Detect which cell encompasses the target text, then output its (x, y) center coordinate. 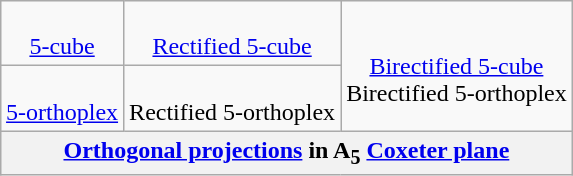
5-cube (62, 34)
Rectified 5-cube (232, 34)
Birectified 5-cubeBirectified 5-orthoplex (457, 66)
5-orthoplex (62, 98)
Orthogonal projections in A5 Coxeter plane (287, 153)
Rectified 5-orthoplex (232, 98)
